Return the [x, y] coordinate for the center point of the cell that contains the specified text.  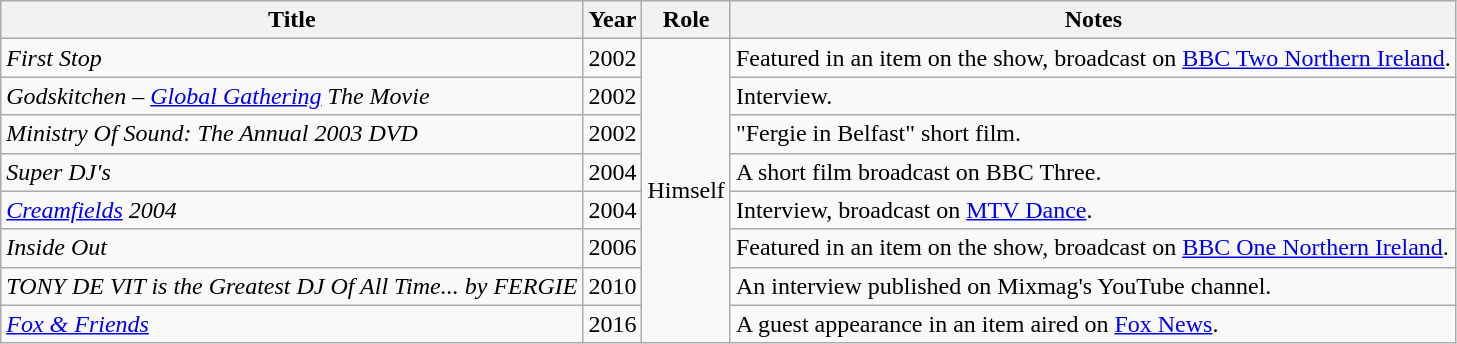
Creamfields 2004 [292, 210]
2006 [612, 248]
Interview. [1093, 96]
Featured in an item on the show, broadcast on BBC Two Northern Ireland. [1093, 58]
Featured in an item on the show, broadcast on BBC One Northern Ireland. [1093, 248]
A short film broadcast on BBC Three. [1093, 172]
Himself [686, 191]
An interview published on Mixmag's YouTube channel. [1093, 286]
Ministry Of Sound: The Annual 2003 DVD [292, 134]
A guest appearance in an item aired on Fox News. [1093, 324]
First Stop [292, 58]
Interview, broadcast on MTV Dance. [1093, 210]
Title [292, 20]
Fox & Friends [292, 324]
Godskitchen – Global Gathering The Movie [292, 96]
"Fergie in Belfast" short film. [1093, 134]
Inside Out [292, 248]
Super DJ's [292, 172]
Notes [1093, 20]
2016 [612, 324]
TONY DE VIT is the Greatest DJ Of All Time... by FERGIE [292, 286]
Role [686, 20]
2010 [612, 286]
Year [612, 20]
